Detect which cell encompasses the target text, then output its [x, y] center coordinate. 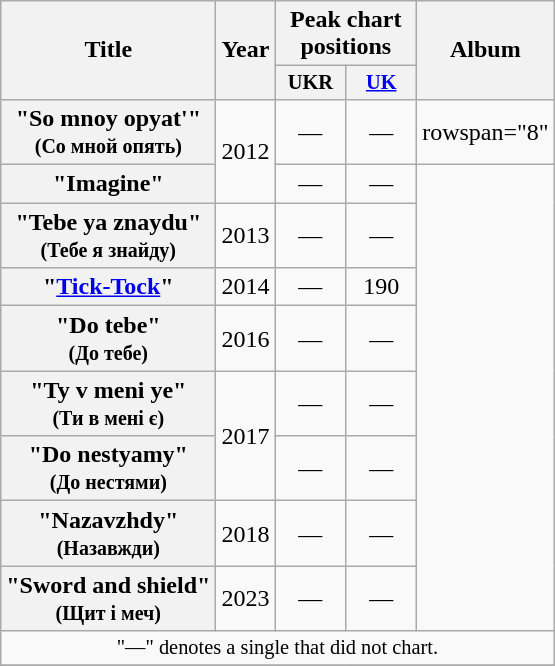
"So mnoy opyat'"(Со мной опять) [108, 132]
2017 [246, 436]
"—" denotes a single that did not chart. [278, 648]
UKR [310, 83]
Title [108, 50]
"Sword and shield"(Щит і меч) [108, 598]
"Tebe ya znaydu"(Тебе я знайду) [108, 236]
rowspan="8" [486, 132]
"Nazavzhdy"(Назавжди) [108, 534]
"Imagine" [108, 184]
"Ty v meni ye"(Ти в мені є) [108, 404]
"Tick-Tock" [108, 287]
2014 [246, 287]
2016 [246, 338]
190 [382, 287]
Peak chart positions [346, 34]
UK [382, 83]
"Do nestyamy"(До нестями) [108, 468]
2013 [246, 236]
Album [486, 50]
2023 [246, 598]
"Do tebe"(До тебе) [108, 338]
Year [246, 50]
2012 [246, 150]
2018 [246, 534]
